Search for the cell housing the specified text and yield its (X, Y) center coordinate. 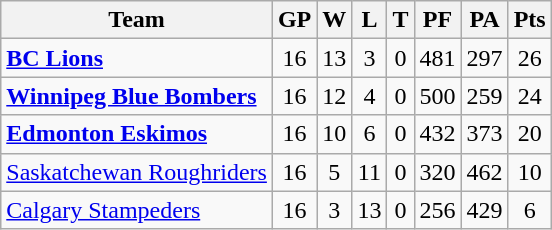
Edmonton Eskimos (137, 134)
259 (484, 96)
320 (438, 172)
W (334, 20)
GP (294, 20)
Calgary Stampeders (137, 210)
26 (530, 58)
20 (530, 134)
481 (438, 58)
Team (137, 20)
BC Lions (137, 58)
4 (370, 96)
PF (438, 20)
432 (438, 134)
11 (370, 172)
24 (530, 96)
256 (438, 210)
297 (484, 58)
12 (334, 96)
5 (334, 172)
500 (438, 96)
T (400, 20)
Saskatchewan Roughriders (137, 172)
Pts (530, 20)
L (370, 20)
PA (484, 20)
429 (484, 210)
Winnipeg Blue Bombers (137, 96)
373 (484, 134)
462 (484, 172)
